Find where the given text appears and provide that cell's center as (X, Y) coordinate. 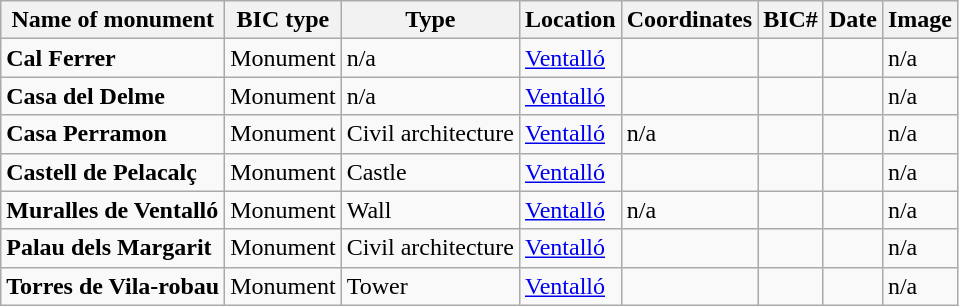
Cal Ferrer (113, 58)
Tower (430, 286)
Casa Perramon (113, 134)
Castle (430, 172)
Type (430, 20)
Castell de Pelacalç (113, 172)
Image (920, 20)
Name of monument (113, 20)
Casa del Delme (113, 96)
Palau dels Margarit (113, 248)
Torres de Vila-robau (113, 286)
BIC# (791, 20)
BIC type (283, 20)
Coordinates (689, 20)
Location (570, 20)
Wall (430, 210)
Date (852, 20)
Muralles de Ventalló (113, 210)
